Return the (x, y) coordinate for the center point of the cell that contains the specified text.  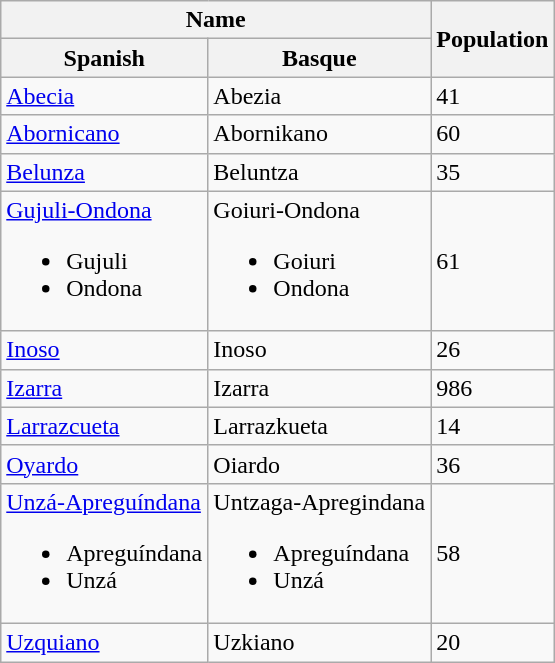
36 (492, 464)
58 (492, 553)
60 (492, 134)
61 (492, 261)
Abornikano (320, 134)
Unzá-ApreguíndanaApreguíndanaUnzá (104, 553)
986 (492, 388)
14 (492, 426)
Abecia (104, 96)
26 (492, 350)
Spanish (104, 58)
Uzkiano (320, 642)
Abornicano (104, 134)
Abezia (320, 96)
Oiardo (320, 464)
35 (492, 172)
Population (492, 39)
20 (492, 642)
Gujuli-OndonaGujuliOndona (104, 261)
41 (492, 96)
Name (216, 20)
Larrazkueta (320, 426)
Uzquiano (104, 642)
Belunza (104, 172)
Beluntza (320, 172)
Goiuri-OndonaGoiuriOndona (320, 261)
Larrazcueta (104, 426)
Oyardo (104, 464)
Untzaga-ApregindanaApreguíndanaUnzá (320, 553)
Basque (320, 58)
